Scan for the cell matching the given text and deliver its (X, Y) coordinate at center. 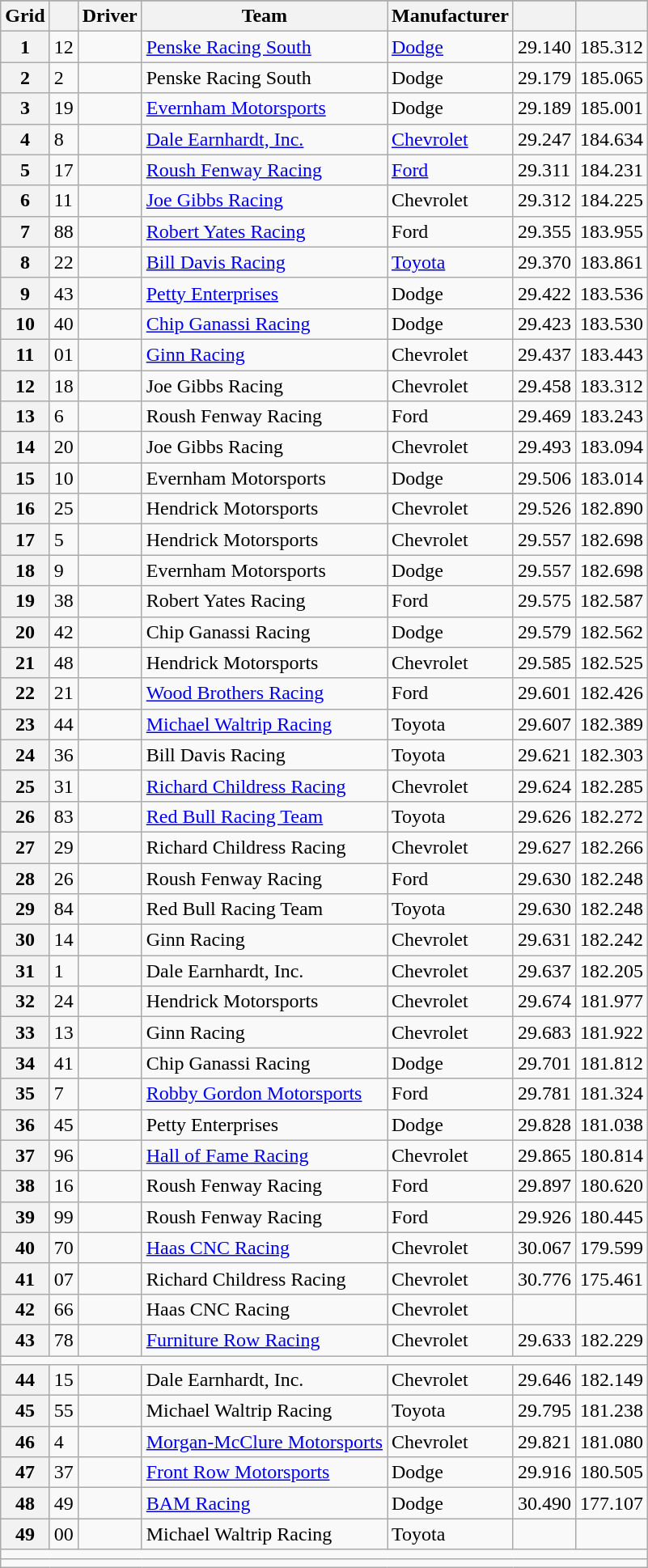
32 (25, 1002)
30.776 (544, 1278)
29.865 (544, 1155)
30.067 (544, 1248)
29.526 (544, 509)
29.821 (544, 1442)
35 (25, 1094)
27 (25, 847)
29.683 (544, 1032)
181.238 (612, 1411)
29.140 (544, 47)
29.637 (544, 971)
182.303 (612, 755)
Grid (25, 16)
Team (264, 16)
175.461 (612, 1278)
29.458 (544, 386)
177.107 (612, 1503)
Furniture Row Racing (264, 1340)
179.599 (612, 1248)
29.189 (544, 108)
47 (25, 1473)
183.536 (612, 293)
181.038 (612, 1125)
29.370 (544, 262)
29.781 (544, 1094)
Driver (110, 16)
29.701 (544, 1063)
182.587 (612, 601)
183.094 (612, 447)
183.443 (612, 354)
29.422 (544, 293)
Wood Brothers Racing (264, 693)
28 (25, 878)
184.225 (612, 201)
182.890 (612, 509)
78 (63, 1340)
181.922 (612, 1032)
182.426 (612, 693)
182.525 (612, 663)
29.585 (544, 663)
83 (63, 816)
30 (25, 940)
29.916 (544, 1473)
29.179 (544, 78)
29.247 (544, 139)
29.828 (544, 1125)
30.490 (544, 1503)
BAM Racing (264, 1503)
182.149 (612, 1380)
Manufacturer (450, 16)
29.631 (544, 940)
181.080 (612, 1442)
29.646 (544, 1380)
29.926 (544, 1217)
39 (25, 1217)
55 (63, 1411)
29.674 (544, 1002)
29.624 (544, 786)
29.575 (544, 601)
182.229 (612, 1340)
99 (63, 1217)
88 (63, 231)
29.607 (544, 724)
183.243 (612, 417)
29.633 (544, 1340)
29.437 (544, 354)
182.272 (612, 816)
182.562 (612, 632)
183.312 (612, 386)
Hall of Fame Racing (264, 1155)
29.469 (544, 417)
182.389 (612, 724)
29.795 (544, 1411)
29.493 (544, 447)
181.977 (612, 1002)
23 (25, 724)
70 (63, 1248)
180.814 (612, 1155)
180.505 (612, 1473)
183.014 (612, 478)
185.312 (612, 47)
96 (63, 1155)
185.065 (612, 78)
29.897 (544, 1186)
182.242 (612, 940)
34 (25, 1063)
182.266 (612, 847)
180.445 (612, 1217)
33 (25, 1032)
01 (63, 354)
Morgan-McClure Motorsports (264, 1442)
181.812 (612, 1063)
29.311 (544, 170)
29.579 (544, 632)
29.601 (544, 693)
46 (25, 1442)
Front Row Motorsports (264, 1473)
00 (63, 1534)
182.285 (612, 786)
29.423 (544, 324)
183.530 (612, 324)
29.621 (544, 755)
29.506 (544, 478)
29.626 (544, 816)
84 (63, 909)
66 (63, 1309)
3 (25, 108)
184.231 (612, 170)
Robby Gordon Motorsports (264, 1094)
181.324 (612, 1094)
183.955 (612, 231)
182.205 (612, 971)
184.634 (612, 139)
185.001 (612, 108)
07 (63, 1278)
29.355 (544, 231)
183.861 (612, 262)
180.620 (612, 1186)
29.627 (544, 847)
29.312 (544, 201)
